Detect which cell encompasses the target text, then output its (x, y) center coordinate. 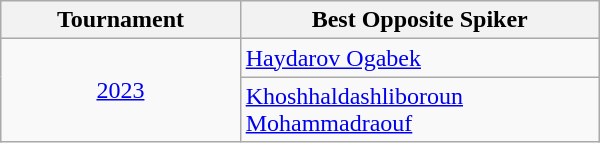
Tournament (120, 20)
2023 (120, 90)
Khoshhaldashliboroun Mohammadraouf (420, 110)
Best Opposite Spiker (420, 20)
Haydarov Ogabek (420, 58)
